Provide the (X, Y) coordinate of the cell's center where the given text is located.  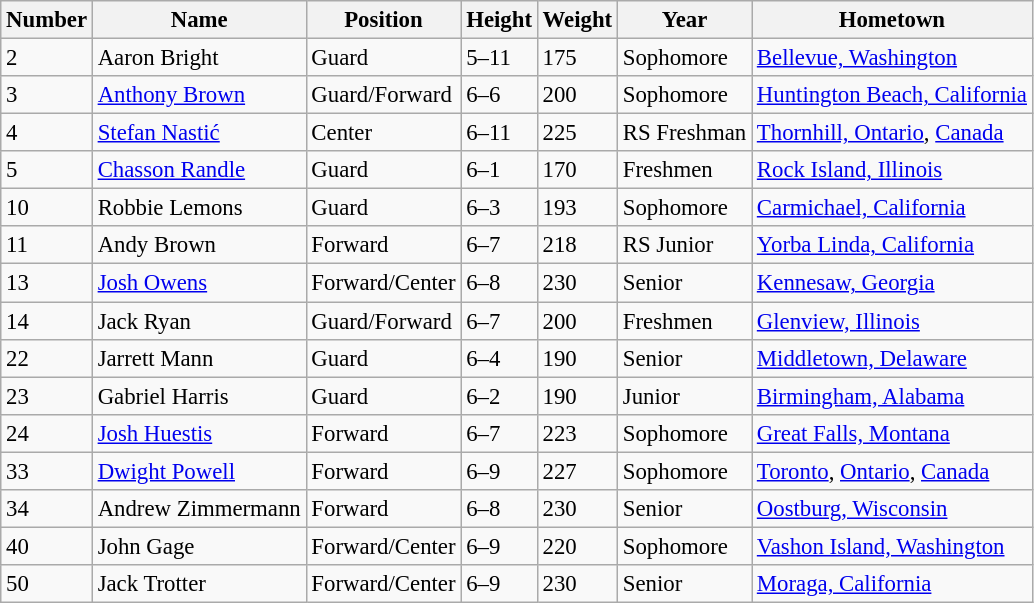
John Gage (199, 546)
Huntington Beach, California (892, 95)
50 (47, 584)
Vashon Island, Washington (892, 546)
Josh Huestis (199, 433)
11 (47, 245)
Jack Trotter (199, 584)
Name (199, 20)
3 (47, 95)
Year (685, 20)
10 (47, 208)
5–11 (499, 58)
6–6 (499, 95)
4 (47, 133)
225 (577, 133)
13 (47, 283)
24 (47, 433)
RS Freshman (685, 133)
Andrew Zimmermann (199, 509)
Kennesaw, Georgia (892, 283)
Toronto, Ontario, Canada (892, 471)
Great Falls, Montana (892, 433)
Moraga, California (892, 584)
Hometown (892, 20)
6–3 (499, 208)
23 (47, 396)
34 (47, 509)
Rock Island, Illinois (892, 170)
40 (47, 546)
Yorba Linda, California (892, 245)
Center (384, 133)
Thornhill, Ontario, Canada (892, 133)
2 (47, 58)
6–2 (499, 396)
Junior (685, 396)
Position (384, 20)
Carmichael, California (892, 208)
Height (499, 20)
Oostburg, Wisconsin (892, 509)
Glenview, Illinois (892, 321)
Stefan Nastić (199, 133)
Josh Owens (199, 283)
Weight (577, 20)
220 (577, 546)
14 (47, 321)
Robbie Lemons (199, 208)
Jack Ryan (199, 321)
6–11 (499, 133)
227 (577, 471)
218 (577, 245)
Chasson Randle (199, 170)
Aaron Bright (199, 58)
Bellevue, Washington (892, 58)
170 (577, 170)
Gabriel Harris (199, 396)
5 (47, 170)
22 (47, 358)
Number (47, 20)
175 (577, 58)
223 (577, 433)
33 (47, 471)
Birmingham, Alabama (892, 396)
Dwight Powell (199, 471)
Jarrett Mann (199, 358)
Andy Brown (199, 245)
Middletown, Delaware (892, 358)
6–1 (499, 170)
193 (577, 208)
6–4 (499, 358)
Anthony Brown (199, 95)
RS Junior (685, 245)
